Provide the [x, y] coordinate of the cell's center where the given text is located.  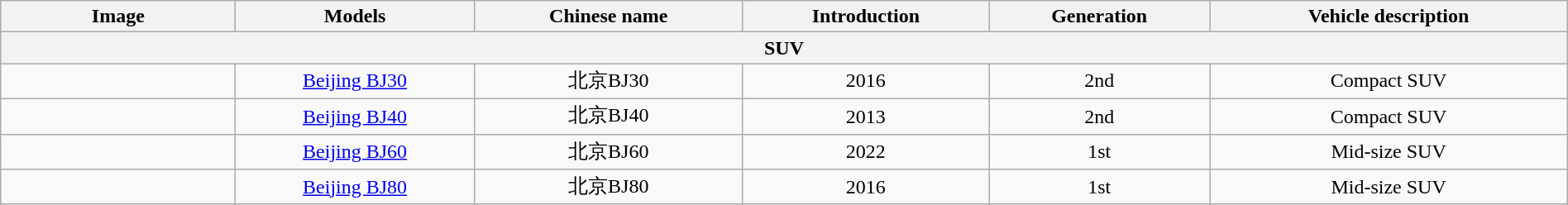
2022 [865, 152]
Vehicle description [1389, 17]
Beijing BJ80 [355, 187]
Models [355, 17]
Beijing BJ60 [355, 152]
北京BJ40 [609, 116]
Generation [1100, 17]
Beijing BJ40 [355, 116]
SUV [784, 48]
Introduction [865, 17]
Image [118, 17]
北京BJ80 [609, 187]
北京BJ30 [609, 81]
北京BJ60 [609, 152]
Chinese name [609, 17]
2013 [865, 116]
Beijing BJ30 [355, 81]
